Determine the (X, Y) coordinate at the center of the cell enclosing the given text.  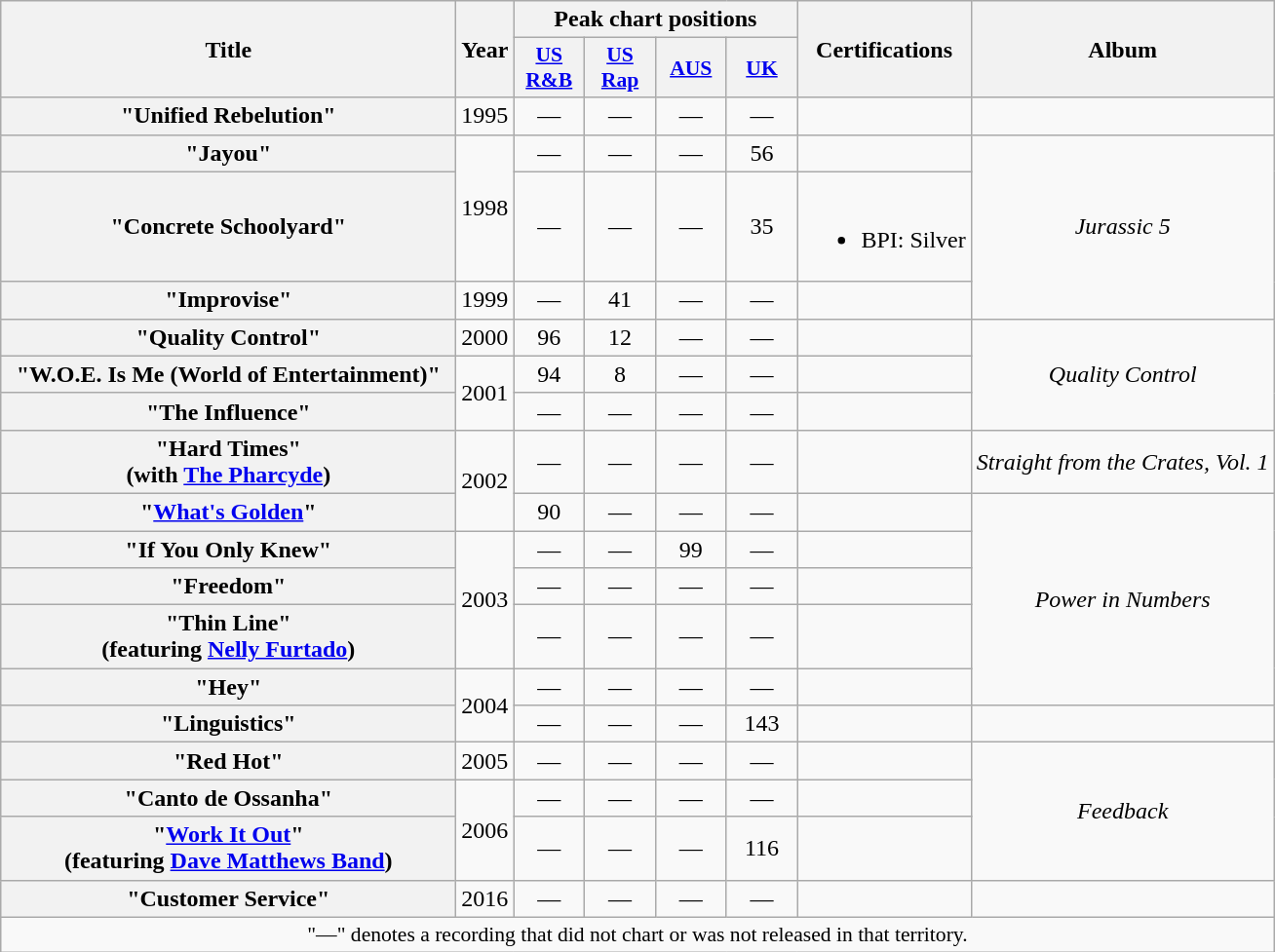
90 (550, 512)
Feedback (1123, 811)
Straight from the Crates, Vol. 1 (1123, 462)
"Unified Rebelution" (228, 116)
35 (762, 226)
Album (1123, 49)
2016 (485, 898)
"Thin Line"(featuring Nelly Furtado) (228, 637)
"The Influence" (228, 411)
2000 (485, 337)
USR&B (550, 68)
"Linguistics" (228, 724)
94 (550, 374)
Year (485, 49)
"Red Hot" (228, 761)
BPI: Silver (884, 226)
56 (762, 153)
12 (620, 337)
1995 (485, 116)
2004 (485, 705)
AUS (690, 68)
Quality Control (1123, 374)
"Quality Control" (228, 337)
Power in Numbers (1123, 598)
Peak chart positions (655, 19)
2002 (485, 479)
"Work It Out"(featuring Dave Matthews Band) (228, 848)
"Canto de Ossanha" (228, 798)
Title (228, 49)
99 (690, 549)
UK (762, 68)
116 (762, 848)
1998 (485, 209)
Certifications (884, 49)
1999 (485, 300)
2003 (485, 598)
"Improvise" (228, 300)
"Hard Times"(with The Pharcyde) (228, 462)
"—" denotes a recording that did not chart or was not released in that territory. (637, 934)
41 (620, 300)
"Jayou" (228, 153)
"What's Golden" (228, 512)
2001 (485, 393)
2005 (485, 761)
Jurassic 5 (1123, 226)
8 (620, 374)
"Hey" (228, 687)
"Customer Service" (228, 898)
143 (762, 724)
96 (550, 337)
"If You Only Knew" (228, 549)
"Freedom" (228, 587)
2006 (485, 830)
"W.O.E. Is Me (World of Entertainment)" (228, 374)
USRap (620, 68)
"Concrete Schoolyard" (228, 226)
